Identify which cell holds the provided text, then report its [X, Y] central coordinate. 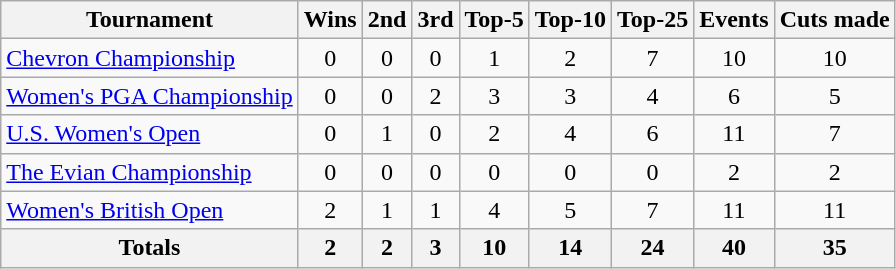
Events [734, 20]
2nd [387, 20]
Cuts made [834, 20]
35 [834, 248]
Women's PGA Championship [150, 96]
Women's British Open [150, 210]
Tournament [150, 20]
14 [570, 248]
24 [652, 248]
3rd [436, 20]
Chevron Championship [150, 58]
The Evian Championship [150, 172]
Wins [330, 20]
Top-25 [652, 20]
Top-10 [570, 20]
Totals [150, 248]
Top-5 [494, 20]
U.S. Women's Open [150, 134]
40 [734, 248]
